For the text-containing cell, return its midpoint in [x, y] coordinate format. 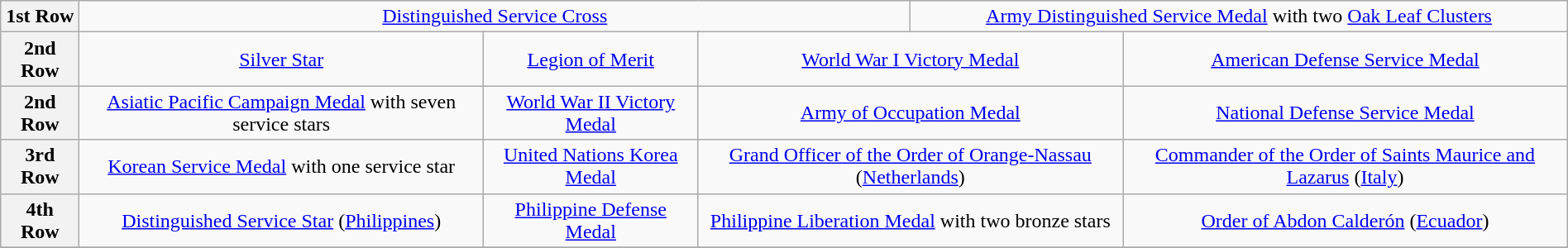
National Defense Service Medal [1346, 112]
Army Distinguished Service Medal with two Oak Leaf Clusters [1239, 17]
World War II Victory Medal [590, 112]
Distinguished Service Star (Philippines) [281, 220]
3rd Row [40, 167]
Grand Officer of the Order of Orange-Nassau (Netherlands) [911, 167]
Philippine Defense Medal [590, 220]
Legion of Merit [590, 60]
4th Row [40, 220]
Asiatic Pacific Campaign Medal with seven service stars [281, 112]
United Nations Korea Medal [590, 167]
1st Row [40, 17]
Silver Star [281, 60]
American Defense Service Medal [1346, 60]
Korean Service Medal with one service star [281, 167]
Commander of the Order of Saints Maurice and Lazarus (Italy) [1346, 167]
World War I Victory Medal [911, 60]
Distinguished Service Cross [495, 17]
Philippine Liberation Medal with two bronze stars [911, 220]
Army of Occupation Medal [911, 112]
Order of Abdon Calderón (Ecuador) [1346, 220]
